Search for the cell housing the specified text and yield its [x, y] center coordinate. 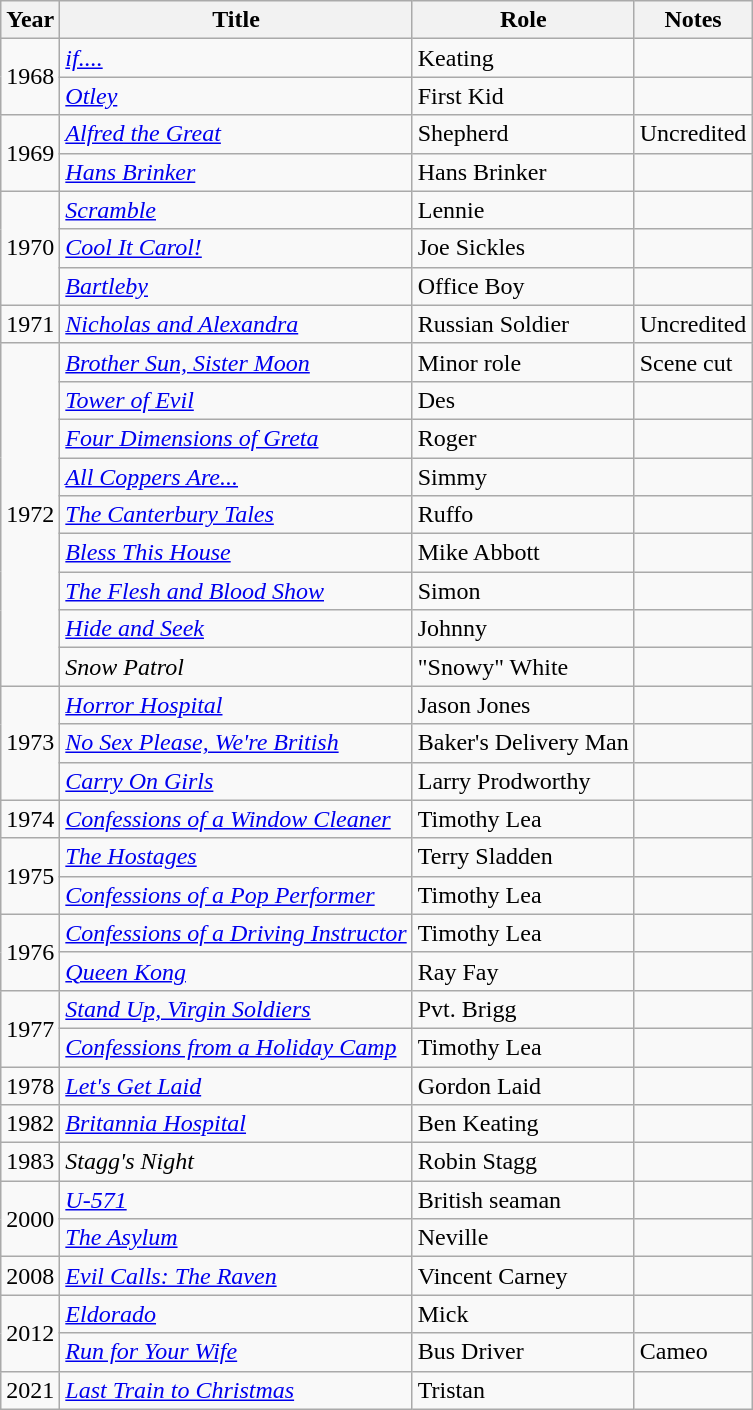
1972 [30, 514]
Simon [523, 591]
Johnny [523, 629]
Ray Fay [523, 971]
2012 [30, 1333]
Cameo [693, 1352]
1974 [30, 819]
Confessions of a Pop Performer [236, 895]
The Flesh and Blood Show [236, 591]
Joe Sickles [523, 248]
Role [523, 20]
Office Boy [523, 286]
Alfred the Great [236, 134]
Brother Sun, Sister Moon [236, 362]
1983 [30, 1162]
Russian Soldier [523, 324]
Mick [523, 1314]
Eldorado [236, 1314]
1982 [30, 1124]
Otley [236, 96]
2000 [30, 1219]
Evil Calls: The Raven [236, 1276]
if.... [236, 58]
Pvt. Brigg [523, 1009]
Confessions of a Driving Instructor [236, 933]
The Hostages [236, 857]
1969 [30, 153]
U-571 [236, 1200]
Robin Stagg [523, 1162]
Gordon Laid [523, 1085]
Notes [693, 20]
Larry Prodworthy [523, 781]
Neville [523, 1238]
Lennie [523, 210]
Nicholas and Alexandra [236, 324]
Simmy [523, 477]
Keating [523, 58]
1976 [30, 952]
1970 [30, 248]
Queen Kong [236, 971]
1971 [30, 324]
Scramble [236, 210]
Ruffo [523, 515]
"Snowy" White [523, 667]
The Asylum [236, 1238]
Bartleby [236, 286]
2008 [30, 1276]
Confessions of a Window Cleaner [236, 819]
1975 [30, 876]
Carry On Girls [236, 781]
Bus Driver [523, 1352]
Four Dimensions of Greta [236, 438]
Year [30, 20]
Stagg's Night [236, 1162]
Cool It Carol! [236, 248]
Confessions from a Holiday Camp [236, 1047]
1978 [30, 1085]
The Canterbury Tales [236, 515]
All Coppers Are... [236, 477]
Shepherd [523, 134]
Tristan [523, 1390]
1973 [30, 743]
First Kid [523, 96]
Roger [523, 438]
Britannia Hospital [236, 1124]
2021 [30, 1390]
Bless This House [236, 553]
1977 [30, 1028]
Let's Get Laid [236, 1085]
Ben Keating [523, 1124]
Last Train to Christmas [236, 1390]
No Sex Please, We're British [236, 743]
1968 [30, 77]
Terry Sladden [523, 857]
Tower of Evil [236, 400]
Minor role [523, 362]
Title [236, 20]
Hide and Seek [236, 629]
Run for Your Wife [236, 1352]
Vincent Carney [523, 1276]
Horror Hospital [236, 705]
British seaman [523, 1200]
Scene cut [693, 362]
Jason Jones [523, 705]
Snow Patrol [236, 667]
Mike Abbott [523, 553]
Baker's Delivery Man [523, 743]
Des [523, 400]
Stand Up, Virgin Soldiers [236, 1009]
